Capture the cell that displays the provided text and extract its [X, Y] central coordinate. 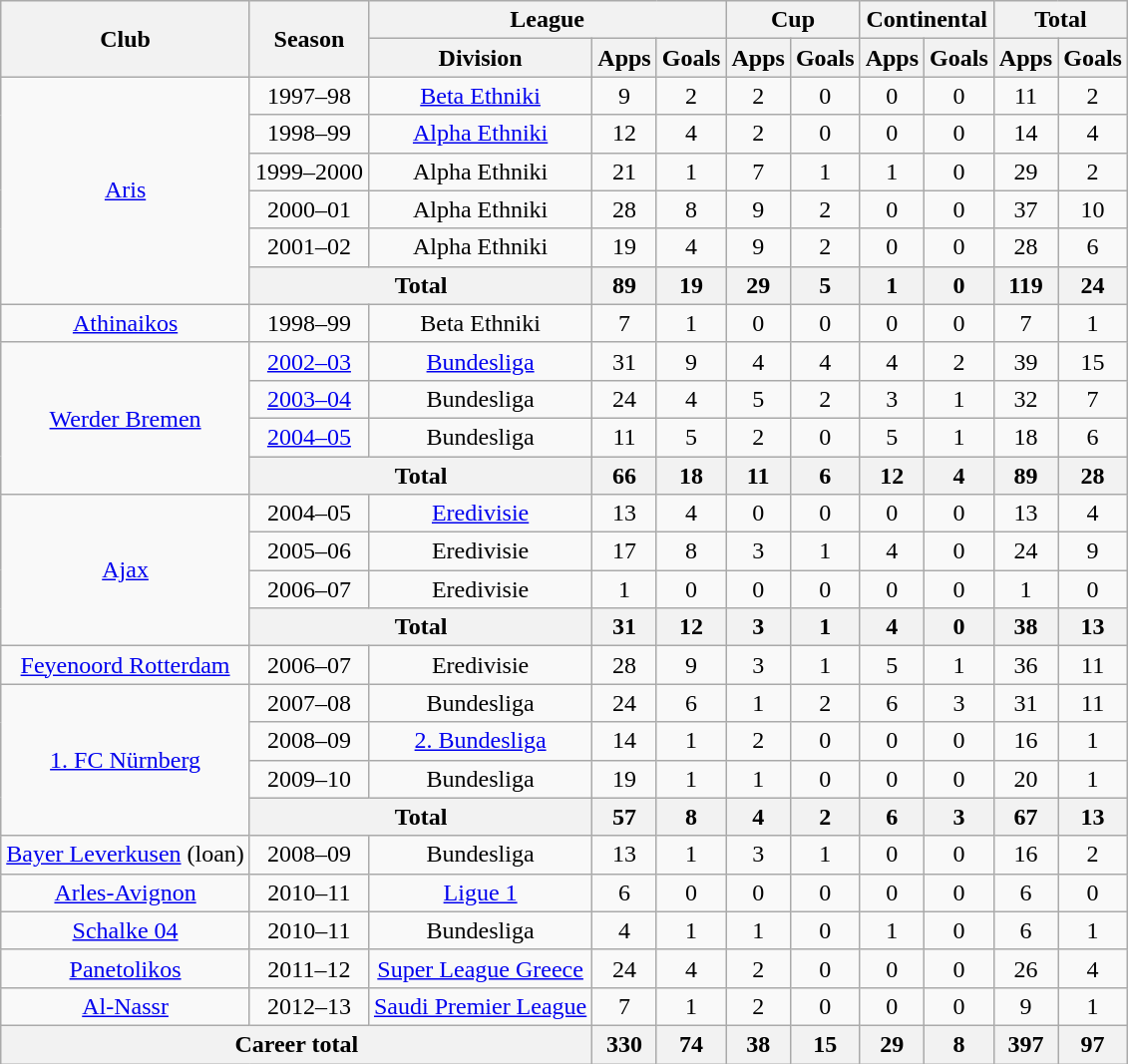
39 [1025, 361]
Club [126, 39]
1. FC Nürnberg [126, 760]
Panetolikos [126, 968]
1999–2000 [309, 172]
397 [1025, 1044]
74 [691, 1044]
Career total [297, 1044]
Super League Greece [480, 968]
Aris [126, 190]
Athinaikos [126, 323]
Feyenoord Rotterdam [126, 665]
Saudi Premier League [480, 1006]
Bayer Leverkusen (loan) [126, 855]
2000–01 [309, 209]
League [547, 20]
330 [624, 1044]
2012–13 [309, 1006]
2011–12 [309, 968]
119 [1025, 285]
Schalke 04 [126, 930]
37 [1025, 209]
1997–98 [309, 96]
Ajax [126, 570]
Werder Bremen [126, 418]
2002–03 [309, 361]
Ligue 1 [480, 892]
2001–02 [309, 247]
36 [1025, 665]
Cup [793, 20]
Continental [927, 20]
26 [1025, 968]
2009–10 [309, 779]
2003–04 [309, 399]
97 [1093, 1044]
57 [624, 817]
Season [309, 39]
21 [624, 172]
Division [480, 58]
20 [1025, 779]
2. Bundesliga [480, 741]
17 [624, 551]
67 [1025, 817]
2005–06 [309, 551]
66 [624, 476]
Al-Nassr [126, 1006]
10 [1093, 209]
2007–08 [309, 703]
32 [1025, 399]
Arles-Avignon [126, 892]
